Determine the (x, y) coordinate at the center of the cell enclosing the given text.  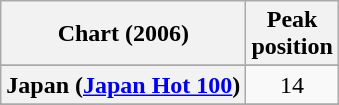
14 (292, 85)
Peakposition (292, 34)
Japan (Japan Hot 100) (124, 85)
Chart (2006) (124, 34)
